Identify which cell holds the provided text, then report its (x, y) central coordinate. 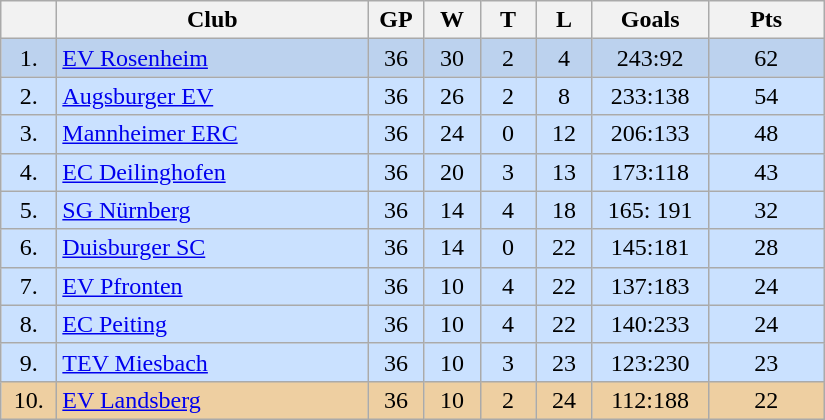
EV Landsberg (212, 400)
W (452, 20)
SG Nürnberg (212, 210)
26 (452, 96)
Mannheimer ERC (212, 134)
173:118 (650, 172)
T (508, 20)
EV Pfronten (212, 286)
Club (212, 20)
EV Rosenheim (212, 58)
EC Deilinghofen (212, 172)
43 (766, 172)
54 (766, 96)
145:181 (650, 248)
30 (452, 58)
6. (29, 248)
1. (29, 58)
GP (396, 20)
4. (29, 172)
Augsburger EV (212, 96)
13 (564, 172)
28 (766, 248)
20 (452, 172)
62 (766, 58)
123:230 (650, 362)
10. (29, 400)
3. (29, 134)
206:133 (650, 134)
140:233 (650, 324)
12 (564, 134)
18 (564, 210)
32 (766, 210)
112:188 (650, 400)
TEV Miesbach (212, 362)
Pts (766, 20)
Duisburger SC (212, 248)
7. (29, 286)
L (564, 20)
165: 191 (650, 210)
137:183 (650, 286)
48 (766, 134)
9. (29, 362)
8 (564, 96)
EC Peiting (212, 324)
243:92 (650, 58)
Goals (650, 20)
233:138 (650, 96)
5. (29, 210)
2. (29, 96)
8. (29, 324)
